Provide the (X, Y) coordinate of the cell's center where the given text is located.  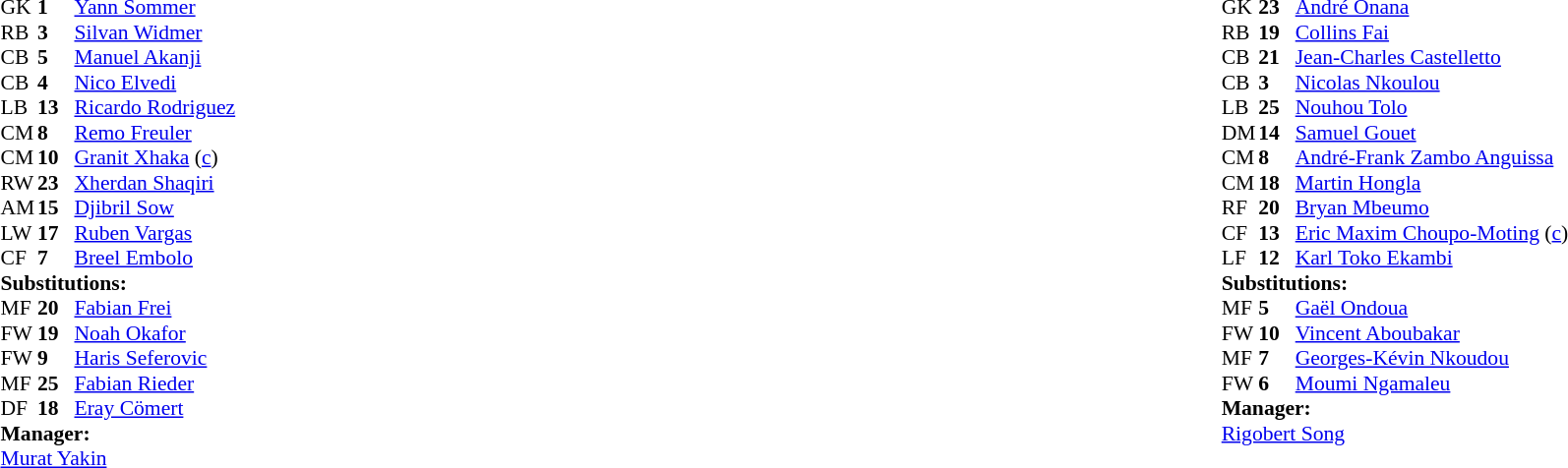
RF (1240, 207)
Eray Cömert (155, 408)
Breel Embolo (155, 259)
15 (56, 207)
Ricardo Rodriguez (155, 107)
DM (1240, 133)
DF (19, 408)
21 (1277, 58)
Nico Elvedi (155, 83)
Granit Xhaka (c) (155, 158)
23 (56, 183)
AM (19, 207)
Substitutions: (118, 283)
Ruben Vargas (155, 233)
14 (1277, 133)
LF (1240, 259)
6 (1277, 383)
12 (1277, 259)
RW (19, 183)
Manager: (118, 434)
Fabian Rieder (155, 383)
Xherdan Shaqiri (155, 183)
Haris Seferovic (155, 359)
4 (56, 83)
9 (56, 359)
17 (56, 233)
Manuel Akanji (155, 58)
Noah Okafor (155, 333)
Remo Freuler (155, 133)
Fabian Frei (155, 308)
Djibril Sow (155, 207)
LW (19, 233)
Silvan Widmer (155, 32)
